For the text-containing cell, return its midpoint in [x, y] coordinate format. 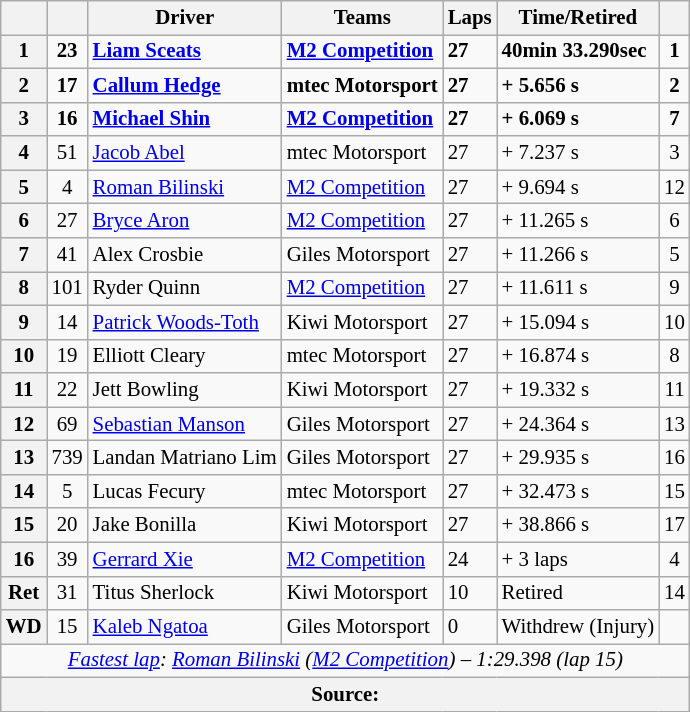
20 [68, 525]
Driver [185, 18]
Ryder Quinn [185, 288]
0 [470, 627]
Retired [578, 593]
31 [68, 593]
Jett Bowling [185, 390]
+ 24.364 s [578, 424]
24 [470, 559]
Sebastian Manson [185, 424]
+ 9.694 s [578, 187]
+ 3 laps [578, 559]
Laps [470, 18]
+ 5.656 s [578, 85]
Time/Retired [578, 18]
Landan Matriano Lim [185, 458]
739 [68, 458]
Jacob Abel [185, 153]
WD [24, 627]
19 [68, 356]
23 [68, 51]
Source: [346, 695]
+ 29.935 s [578, 458]
Lucas Fecury [185, 491]
Titus Sherlock [185, 593]
Liam Sceats [185, 51]
39 [68, 559]
Elliott Cleary [185, 356]
+ 11.266 s [578, 255]
Patrick Woods-Toth [185, 322]
Gerrard Xie [185, 559]
+ 16.874 s [578, 356]
Withdrew (Injury) [578, 627]
22 [68, 390]
Michael Shin [185, 119]
+ 15.094 s [578, 322]
Roman Bilinski [185, 187]
Kaleb Ngatoa [185, 627]
Callum Hedge [185, 85]
41 [68, 255]
Fastest lap: Roman Bilinski (M2 Competition) – 1:29.398 (lap 15) [346, 661]
+ 19.332 s [578, 390]
+ 32.473 s [578, 491]
+ 11.265 s [578, 221]
40min 33.290sec [578, 51]
Teams [362, 18]
69 [68, 424]
+ 38.866 s [578, 525]
Bryce Aron [185, 221]
101 [68, 288]
Ret [24, 593]
+ 6.069 s [578, 119]
+ 7.237 s [578, 153]
+ 11.611 s [578, 288]
Alex Crosbie [185, 255]
Jake Bonilla [185, 525]
51 [68, 153]
